Extract the [X, Y] coordinate from the center of the cell holding the provided text.  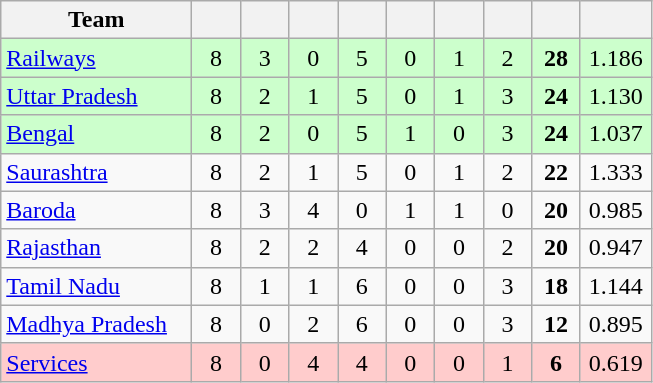
28 [556, 58]
1.186 [616, 58]
1.130 [616, 96]
1.333 [616, 172]
Services [96, 362]
Saurashtra [96, 172]
Railways [96, 58]
Team [96, 20]
Rajasthan [96, 248]
1.037 [616, 134]
12 [556, 324]
0.985 [616, 210]
18 [556, 286]
0.619 [616, 362]
0.895 [616, 324]
1.144 [616, 286]
22 [556, 172]
Uttar Pradesh [96, 96]
Baroda [96, 210]
0.947 [616, 248]
Tamil Nadu [96, 286]
Bengal [96, 134]
Madhya Pradesh [96, 324]
